From the cell containing the given text, extract its center point as (x, y) coordinate. 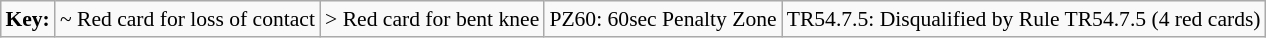
Key: (27, 19)
> Red card for bent knee (432, 19)
TR54.7.5: Disqualified by Rule TR54.7.5 (4 red cards) (1024, 19)
PZ60: 60sec Penalty Zone (662, 19)
~ Red card for loss of contact (188, 19)
